Identify which cell holds the provided text, then report its (X, Y) central coordinate. 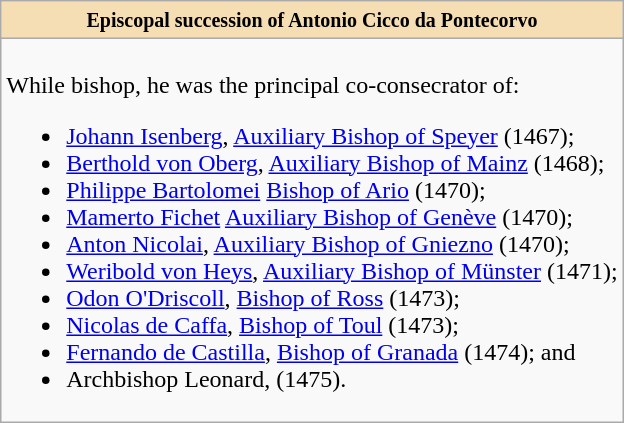
Episcopal succession of Antonio Cicco da Pontecorvo (312, 20)
